Capture the cell that displays the provided text and extract its (x, y) central coordinate. 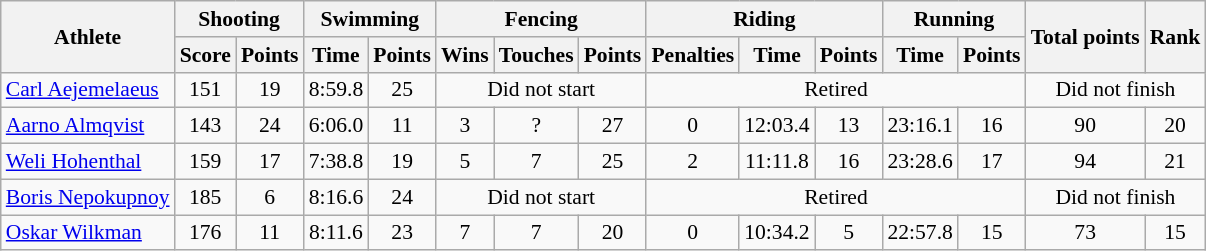
10:34.2 (776, 233)
Rank (1176, 36)
8:59.8 (336, 90)
Swimming (370, 19)
Fencing (541, 19)
176 (206, 233)
3 (465, 126)
73 (1086, 233)
Running (954, 19)
90 (1086, 126)
Boris Nepokupnoy (88, 197)
143 (206, 126)
2 (692, 162)
13 (849, 126)
6:06.0 (336, 126)
6 (270, 197)
Carl Aejemelaeus (88, 90)
12:03.4 (776, 126)
94 (1086, 162)
Total points (1086, 36)
23:16.1 (920, 126)
8:16.6 (336, 197)
Riding (764, 19)
23:28.6 (920, 162)
151 (206, 90)
Aarno Almqvist (88, 126)
8:11.6 (336, 233)
Score (206, 55)
Touches (536, 55)
11:11.8 (776, 162)
21 (1176, 162)
Wins (465, 55)
Penalties (692, 55)
Oskar Wilkman (88, 233)
7:38.8 (336, 162)
Weli Hohenthal (88, 162)
159 (206, 162)
185 (206, 197)
? (536, 126)
22:57.8 (920, 233)
Shooting (240, 19)
Athlete (88, 36)
23 (402, 233)
27 (613, 126)
